Scan for the cell matching the given text and deliver its (X, Y) coordinate at center. 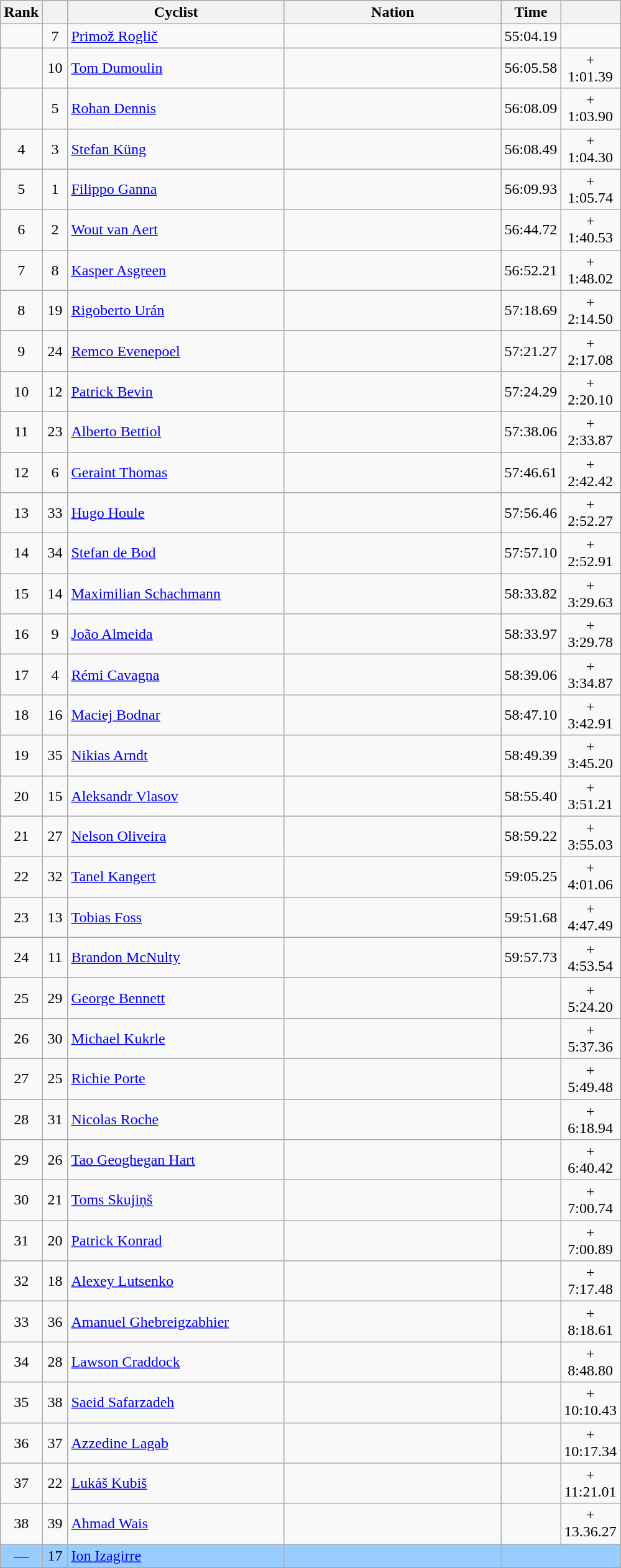
Rémi Cavagna (177, 675)
Patrick Bevin (177, 392)
Ahmad Wais (177, 1524)
1 (55, 189)
Remco Evenepoel (177, 351)
Rank (21, 12)
56:09.93 (531, 189)
Wout van Aert (177, 230)
58:39.06 (531, 675)
+ 4:47.49 (591, 917)
+ 11:21.01 (591, 1483)
+ 4:53.54 (591, 957)
Primož Roglič (177, 36)
Time (531, 12)
58:47.10 (531, 715)
56:05.58 (531, 68)
+ 10:17.34 (591, 1443)
55:04.19 (531, 36)
59:57.73 (531, 957)
57:24.29 (531, 392)
+ 2:52.27 (591, 513)
+ 2:52.91 (591, 553)
Alexey Lutsenko (177, 1281)
Tobias Foss (177, 917)
58:59.22 (531, 837)
+ 6:40.42 (591, 1160)
+ 7:00.89 (591, 1240)
+ 1:05.74 (591, 189)
Kasper Asgreen (177, 270)
+ 1:01.39 (591, 68)
Filippo Ganna (177, 189)
Alberto Bettiol (177, 431)
+ 7:00.74 (591, 1201)
+ 3:42.91 (591, 715)
Stefan Küng (177, 149)
+ 3:45.20 (591, 756)
+ 1:40.53 (591, 230)
+ 3:34.87 (591, 675)
Patrick Konrad (177, 1240)
+ 2:33.87 (591, 431)
João Almeida (177, 634)
59:51.68 (531, 917)
+ 3:29.63 (591, 594)
58:49.39 (531, 756)
Amanuel Ghebreigzabhier (177, 1321)
+ 6:18.94 (591, 1119)
+ 2:42.42 (591, 472)
Toms Skujiņš (177, 1201)
+ 8:48.80 (591, 1362)
Tom Dumoulin (177, 68)
Maciej Bodnar (177, 715)
Geraint Thomas (177, 472)
Brandon McNulty (177, 957)
2 (55, 230)
57:38.06 (531, 431)
Lawson Craddock (177, 1362)
39 (55, 1524)
+ 10:10.43 (591, 1402)
Saeid Safarzadeh (177, 1402)
+ 3:55.03 (591, 837)
+ 2:17.08 (591, 351)
Tao Geoghegan Hart (177, 1160)
Hugo Houle (177, 513)
57:46.61 (531, 472)
56:08.49 (531, 149)
Azzedine Lagab (177, 1443)
+ 1:04.30 (591, 149)
57:21.27 (531, 351)
+ 3:29.78 (591, 634)
Lukáš Kubiš (177, 1483)
+ 13.36.27 (591, 1524)
Maximilian Schachmann (177, 594)
Tanel Kangert (177, 876)
56:08.09 (531, 108)
Nicolas Roche (177, 1119)
+ 2:20.10 (591, 392)
56:44.72 (531, 230)
— (21, 1556)
57:18.69 (531, 311)
Stefan de Bod (177, 553)
Nikias Arndt (177, 756)
+ 5:24.20 (591, 998)
+ 7:17.48 (591, 1281)
59:05.25 (531, 876)
+ 3:51.21 (591, 795)
Ion Izagirre (177, 1556)
+ 5:37.36 (591, 1038)
Michael Kukrle (177, 1038)
+ 5:49.48 (591, 1079)
+ 8:18.61 (591, 1321)
Nation (393, 12)
+ 4:01.06 (591, 876)
Richie Porte (177, 1079)
Rohan Dennis (177, 108)
57:57.10 (531, 553)
Rigoberto Urán (177, 311)
Nelson Oliveira (177, 837)
58:33.82 (531, 594)
+ 1:48.02 (591, 270)
+ 2:14.50 (591, 311)
George Bennett (177, 998)
Cyclist (177, 12)
58:33.97 (531, 634)
56:52.21 (531, 270)
Aleksandr Vlasov (177, 795)
57:56.46 (531, 513)
+ 1:03.90 (591, 108)
58:55.40 (531, 795)
3 (55, 149)
